For the text-containing cell, return its midpoint in (x, y) coordinate format. 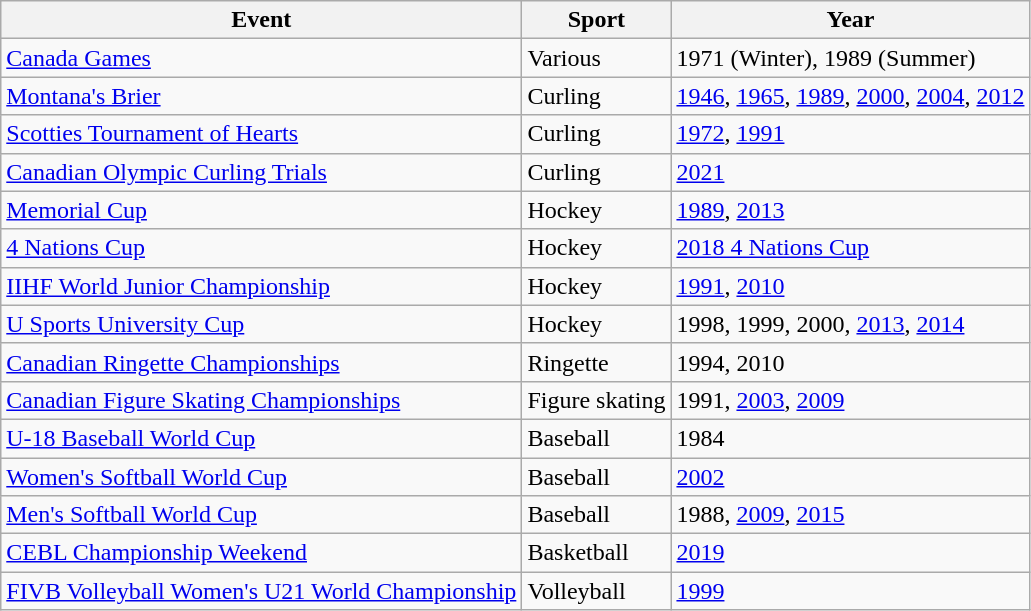
1946, 1965, 1989, 2000, 2004, 2012 (850, 96)
2002 (850, 477)
Montana's Brier (262, 96)
Canadian Figure Skating Championships (262, 400)
IIHF World Junior Championship (262, 286)
Ringette (596, 362)
Volleyball (596, 591)
Women's Softball World Cup (262, 477)
1971 (Winter), 1989 (Summer) (850, 58)
1972, 1991 (850, 134)
U Sports University Cup (262, 324)
Basketball (596, 553)
Figure skating (596, 400)
Event (262, 20)
Sport (596, 20)
1984 (850, 438)
4 Nations Cup (262, 248)
1991, 2010 (850, 286)
FIVB Volleyball Women's U21 World Championship (262, 591)
1988, 2009, 2015 (850, 515)
CEBL Championship Weekend (262, 553)
1994, 2010 (850, 362)
Men's Softball World Cup (262, 515)
Various (596, 58)
Memorial Cup (262, 210)
Canadian Ringette Championships (262, 362)
1998, 1999, 2000, 2013, 2014 (850, 324)
U-18 Baseball World Cup (262, 438)
2018 4 Nations Cup (850, 248)
1989, 2013 (850, 210)
Canadian Olympic Curling Trials (262, 172)
2021 (850, 172)
Canada Games (262, 58)
2019 (850, 553)
1999 (850, 591)
1991, 2003, 2009 (850, 400)
Year (850, 20)
Scotties Tournament of Hearts (262, 134)
